Scan for the cell matching the given text and deliver its [X, Y] coordinate at center. 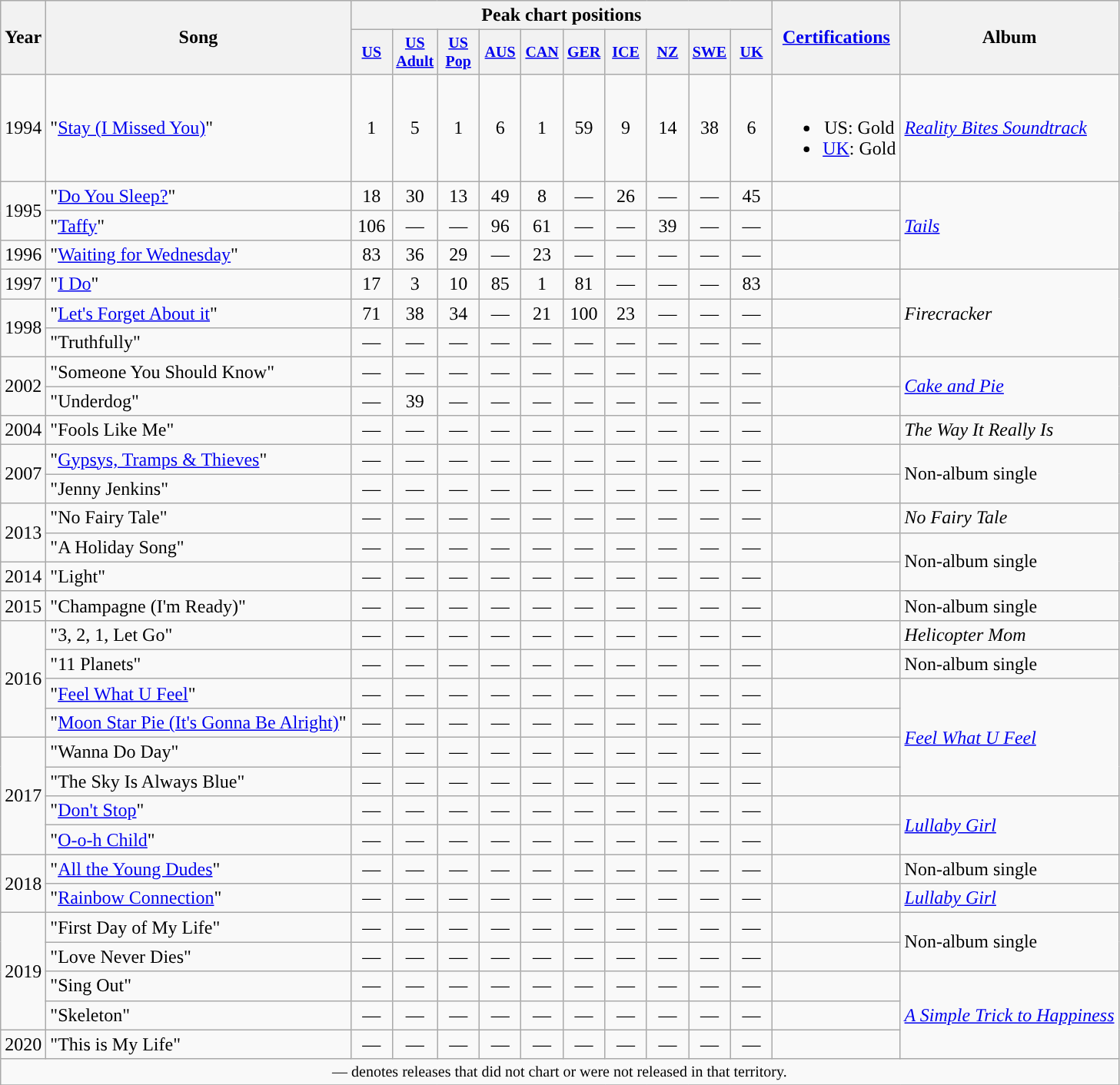
21 [542, 314]
"Love Never Dies" [198, 957]
SWE [710, 52]
"All the Young Dudes" [198, 869]
"I Do" [198, 284]
"No Fairy Tale" [198, 518]
14 [667, 128]
"Feel What U Feel" [198, 693]
"Stay (I Missed You)" [198, 128]
"This is My Life" [198, 1044]
5 [415, 128]
"Don't Stop" [198, 811]
29 [458, 254]
"Taffy" [198, 225]
1996 [23, 254]
ICE [626, 52]
US Pop [458, 52]
"Underdog" [198, 401]
"Wanna Do Day" [198, 752]
"Waiting for Wednesday" [198, 254]
"Moon Star Pie (It's Gonna Be Alright)" [198, 722]
26 [626, 196]
17 [371, 284]
— denotes releases that did not chart or were not released in that territory. [560, 1071]
1995 [23, 211]
Firecracker [1009, 314]
"Truthfully" [198, 343]
1997 [23, 284]
2017 [23, 796]
30 [415, 196]
2018 [23, 884]
A Simple Trick to Happiness [1009, 1015]
US: GoldUK: Gold [836, 128]
85 [500, 284]
1994 [23, 128]
CAN [542, 52]
"The Sky Is Always Blue" [198, 781]
US [371, 52]
"Fools Like Me" [198, 430]
"Rainbow Connection" [198, 898]
GER [583, 52]
59 [583, 128]
"Light" [198, 576]
"Do You Sleep?" [198, 196]
"O-o-h Child" [198, 840]
1998 [23, 328]
2019 [23, 971]
Cake and Pie [1009, 387]
"11 Planets" [198, 664]
"3, 2, 1, Let Go" [198, 635]
"Skeleton" [198, 1015]
"First Day of My Life" [198, 927]
81 [583, 284]
34 [458, 314]
Peak chart positions [561, 15]
"A Holiday Song" [198, 547]
Year [23, 38]
No Fairy Tale [1009, 518]
Helicopter Mom [1009, 635]
"Someone You Should Know" [198, 372]
106 [371, 225]
96 [500, 225]
UK [751, 52]
10 [458, 284]
36 [415, 254]
2002 [23, 387]
"Gypsys, Tramps & Thieves" [198, 460]
"Sing Out" [198, 986]
2004 [23, 430]
Song [198, 38]
71 [371, 314]
100 [583, 314]
Certifications [836, 38]
AUS [500, 52]
"Jenny Jenkins" [198, 489]
The Way It Really Is [1009, 430]
USAdult [415, 52]
49 [500, 196]
Album [1009, 38]
2014 [23, 576]
NZ [667, 52]
2007 [23, 474]
3 [415, 284]
45 [751, 196]
Tails [1009, 225]
2013 [23, 533]
9 [626, 128]
18 [371, 196]
Feel What U Feel [1009, 737]
"Champagne (I'm Ready)" [198, 606]
8 [542, 196]
2016 [23, 679]
2015 [23, 606]
"Let's Forget About it" [198, 314]
61 [542, 225]
2020 [23, 1044]
13 [458, 196]
Reality Bites Soundtrack [1009, 128]
